Search for the cell housing the specified text and yield its (X, Y) center coordinate. 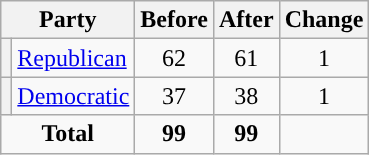
Republican (74, 58)
61 (246, 58)
62 (174, 58)
Change (324, 20)
37 (174, 96)
Democratic (74, 96)
38 (246, 96)
Before (174, 20)
Total (68, 134)
Party (68, 20)
After (246, 20)
